Extract the [x, y] coordinate from the center of the cell holding the provided text.  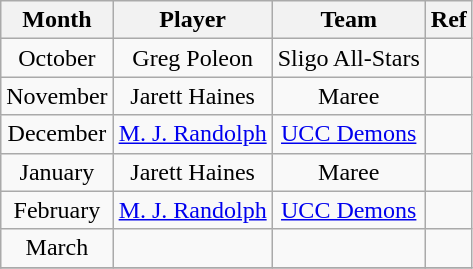
November [57, 96]
January [57, 172]
February [57, 210]
Greg Poleon [192, 58]
March [57, 248]
Month [57, 20]
Team [348, 20]
Sligo All-Stars [348, 58]
December [57, 134]
Ref [448, 20]
October [57, 58]
Player [192, 20]
